Return the (x, y) coordinate for the center point of the cell that contains the specified text.  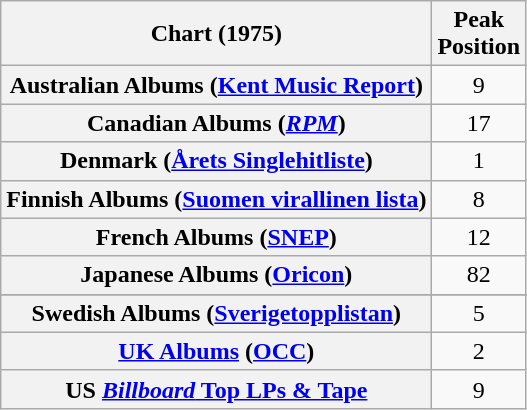
Japanese Albums (Oricon) (216, 275)
Chart (1975) (216, 34)
5 (479, 313)
French Albums (SNEP) (216, 237)
12 (479, 237)
8 (479, 199)
Canadian Albums (RPM) (216, 123)
Finnish Albums (Suomen virallinen lista) (216, 199)
Australian Albums (Kent Music Report) (216, 85)
82 (479, 275)
Denmark (Årets Singlehitliste) (216, 161)
2 (479, 351)
PeakPosition (479, 34)
17 (479, 123)
Swedish Albums (Sverigetopplistan) (216, 313)
1 (479, 161)
US Billboard Top LPs & Tape (216, 389)
UK Albums (OCC) (216, 351)
